Pinpoint the cell where the given text exists, returning its [X, Y] midpoint coordinate. 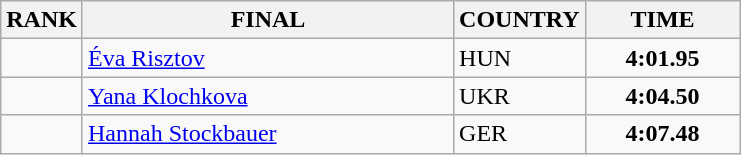
Yana Klochkova [268, 96]
Hannah Stockbauer [268, 134]
4:01.95 [662, 58]
Éva Risztov [268, 58]
UKR [520, 96]
RANK [42, 20]
HUN [520, 58]
FINAL [268, 20]
COUNTRY [520, 20]
4:04.50 [662, 96]
TIME [662, 20]
GER [520, 134]
4:07.48 [662, 134]
